Provide the (x, y) coordinate of the cell's center where the given text is located.  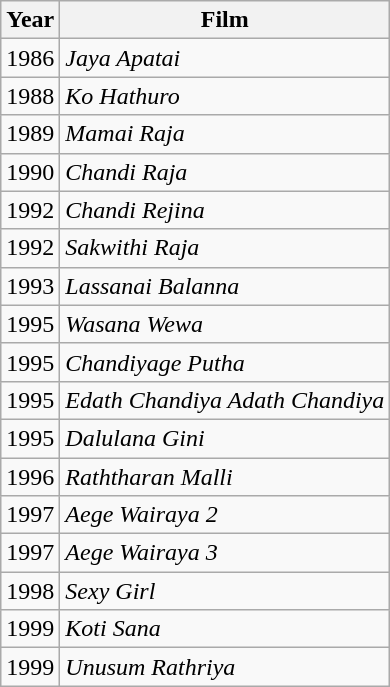
1990 (30, 172)
Year (30, 20)
1998 (30, 591)
Chandi Raja (225, 172)
Wasana Wewa (225, 324)
1986 (30, 58)
1996 (30, 477)
Lassanai Balanna (225, 286)
1989 (30, 134)
Raththaran Malli (225, 477)
Chandi Rejina (225, 210)
Sexy Girl (225, 591)
1993 (30, 286)
Aege Wairaya 3 (225, 553)
Unusum Rathriya (225, 667)
Film (225, 20)
Jaya Apatai (225, 58)
Ko Hathuro (225, 96)
Chandiyage Putha (225, 362)
Edath Chandiya Adath Chandiya (225, 400)
Mamai Raja (225, 134)
Sakwithi Raja (225, 248)
1988 (30, 96)
Dalulana Gini (225, 438)
Aege Wairaya 2 (225, 515)
Koti Sana (225, 629)
